Return (x, y) of the center of cell containing provided text 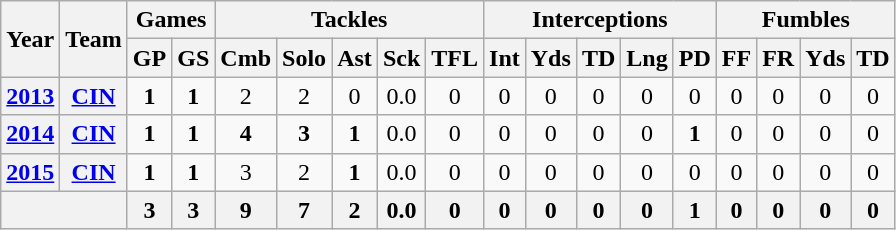
Int (505, 58)
7 (304, 210)
2014 (30, 134)
2015 (30, 172)
FR (778, 58)
Team (94, 39)
Year (30, 39)
9 (246, 210)
Games (170, 20)
Lng (647, 58)
TFL (455, 58)
Cmb (246, 58)
4 (246, 134)
Ast (355, 58)
Sck (401, 58)
GS (194, 58)
Solo (304, 58)
PD (694, 58)
GP (149, 58)
2013 (30, 96)
FF (736, 58)
Interceptions (600, 20)
Fumbles (806, 20)
Tackles (350, 20)
